Scan for the cell matching the given text and deliver its [x, y] coordinate at center. 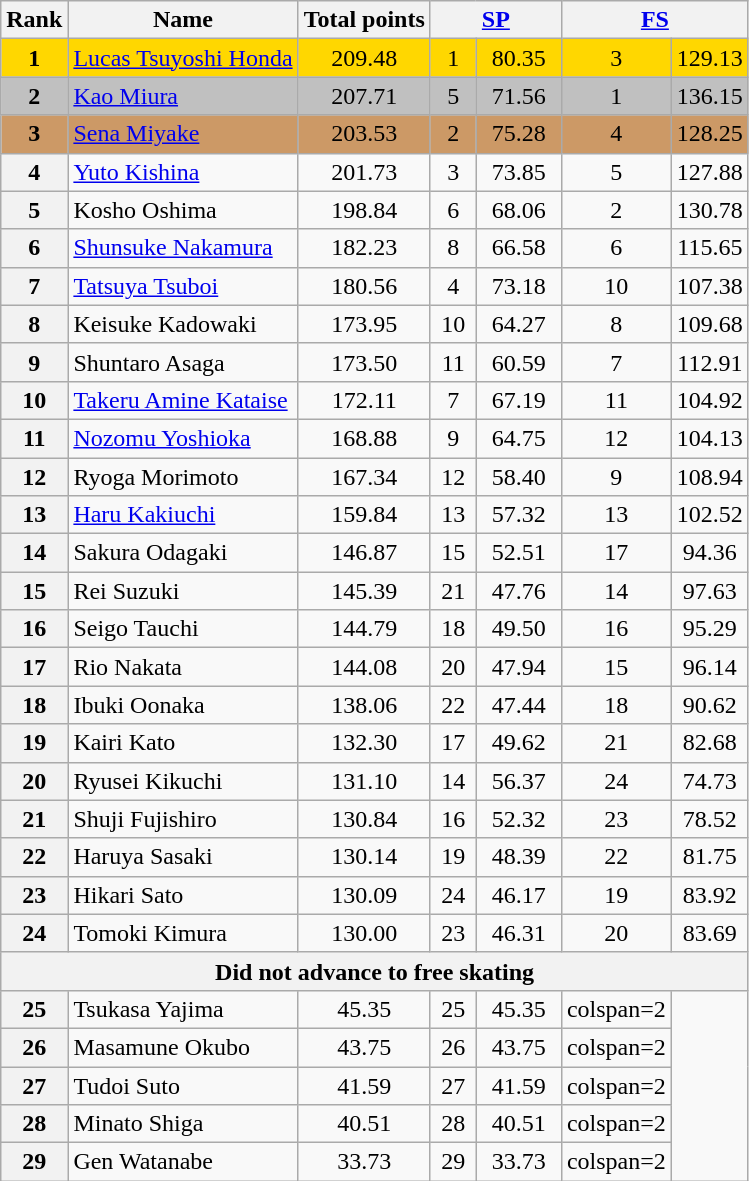
198.84 [364, 210]
131.10 [364, 781]
180.56 [364, 286]
130.78 [710, 210]
48.39 [518, 857]
Did not advance to free skating [375, 971]
57.32 [518, 515]
108.94 [710, 477]
Kao Miura [183, 96]
FS [654, 20]
75.28 [518, 134]
127.88 [710, 172]
159.84 [364, 515]
167.34 [364, 477]
146.87 [364, 553]
81.75 [710, 857]
49.50 [518, 629]
207.71 [364, 96]
Takeru Amine Kataise [183, 400]
107.38 [710, 286]
73.85 [518, 172]
Lucas Tsuyoshi Honda [183, 58]
83.69 [710, 933]
SP [496, 20]
144.79 [364, 629]
52.32 [518, 819]
Nozomu Yoshioka [183, 438]
Kosho Oshima [183, 210]
130.00 [364, 933]
97.63 [710, 591]
172.11 [364, 400]
109.68 [710, 324]
Haru Kakiuchi [183, 515]
47.94 [518, 667]
Shuji Fujishiro [183, 819]
173.50 [364, 362]
49.62 [518, 743]
203.53 [364, 134]
47.76 [518, 591]
136.15 [710, 96]
104.92 [710, 400]
56.37 [518, 781]
Ibuki Oonaka [183, 705]
Tomoki Kimura [183, 933]
66.58 [518, 248]
96.14 [710, 667]
Name [183, 20]
68.06 [518, 210]
95.29 [710, 629]
138.06 [364, 705]
78.52 [710, 819]
Kairi Kato [183, 743]
64.75 [518, 438]
46.31 [518, 933]
90.62 [710, 705]
Shuntaro Asaga [183, 362]
58.40 [518, 477]
182.23 [364, 248]
129.13 [710, 58]
Hikari Sato [183, 895]
130.09 [364, 895]
83.92 [710, 895]
168.88 [364, 438]
Rank [34, 20]
73.18 [518, 286]
67.19 [518, 400]
74.73 [710, 781]
Yuto Kishina [183, 172]
130.84 [364, 819]
71.56 [518, 96]
Tatsuya Tsuboi [183, 286]
Shunsuke Nakamura [183, 248]
64.27 [518, 324]
Seigo Tauchi [183, 629]
Keisuke Kadowaki [183, 324]
Total points [364, 20]
Sena Miyake [183, 134]
104.13 [710, 438]
Tudoi Suto [183, 1085]
201.73 [364, 172]
Rei Suzuki [183, 591]
46.17 [518, 895]
80.35 [518, 58]
112.91 [710, 362]
52.51 [518, 553]
128.25 [710, 134]
Minato Shiga [183, 1124]
115.65 [710, 248]
Tsukasa Yajima [183, 1009]
130.14 [364, 857]
Ryusei Kikuchi [183, 781]
Haruya Sasaki [183, 857]
144.08 [364, 667]
209.48 [364, 58]
Sakura Odagaki [183, 553]
60.59 [518, 362]
Gen Watanabe [183, 1162]
82.68 [710, 743]
Rio Nakata [183, 667]
94.36 [710, 553]
Masamune Okubo [183, 1047]
132.30 [364, 743]
47.44 [518, 705]
102.52 [710, 515]
173.95 [364, 324]
145.39 [364, 591]
Ryoga Morimoto [183, 477]
